Return the (X, Y) coordinate for the center point of the cell that contains the specified text.  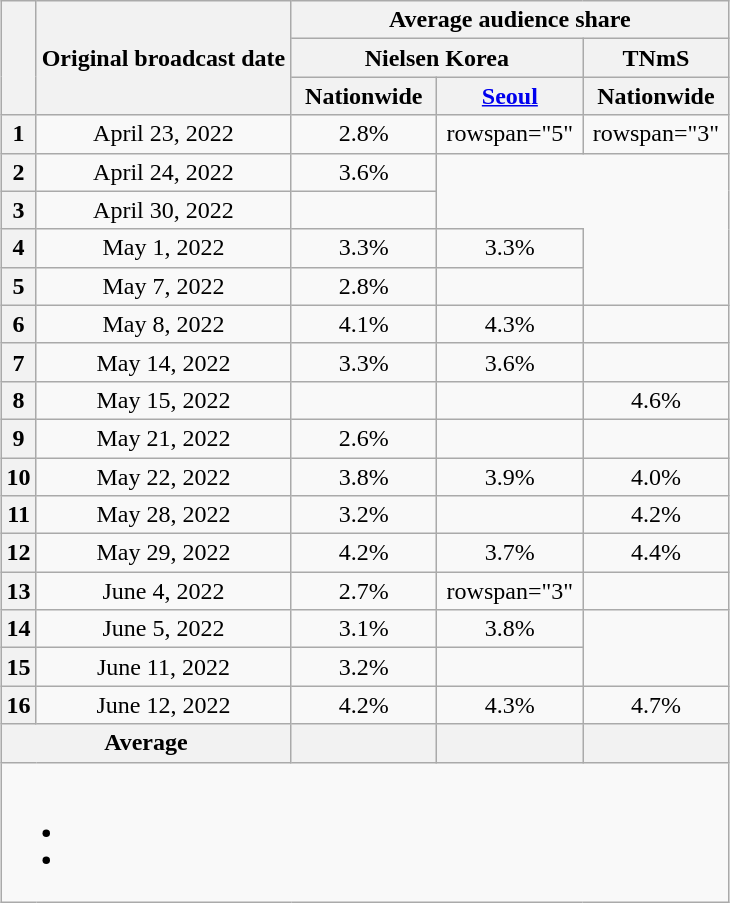
April 30, 2022 (164, 210)
June 4, 2022 (164, 591)
8 (18, 400)
3.1% (364, 629)
Nielsen Korea (437, 58)
2.6% (364, 438)
10 (18, 477)
April 24, 2022 (164, 172)
4.7% (656, 705)
May 14, 2022 (164, 362)
rowspan="5" (510, 134)
3.7% (510, 553)
7 (18, 362)
5 (18, 286)
1 (18, 134)
May 15, 2022 (164, 400)
9 (18, 438)
May 8, 2022 (164, 324)
4 (18, 248)
May 22, 2022 (164, 477)
14 (18, 629)
4.4% (656, 553)
15 (18, 667)
3.9% (510, 477)
May 1, 2022 (164, 248)
13 (18, 591)
Average audience share (510, 20)
May 7, 2022 (164, 286)
16 (18, 705)
11 (18, 515)
June 5, 2022 (164, 629)
4.0% (656, 477)
Original broadcast date (164, 58)
Average (146, 743)
May 29, 2022 (164, 553)
June 12, 2022 (164, 705)
12 (18, 553)
2 (18, 172)
TNmS (656, 58)
May 21, 2022 (164, 438)
June 11, 2022 (164, 667)
April 23, 2022 (164, 134)
2.7% (364, 591)
3 (18, 210)
4.6% (656, 400)
6 (18, 324)
4.1% (364, 324)
Seoul (510, 96)
May 28, 2022 (164, 515)
